Extract the (x, y) coordinate from the center of the cell holding the provided text.  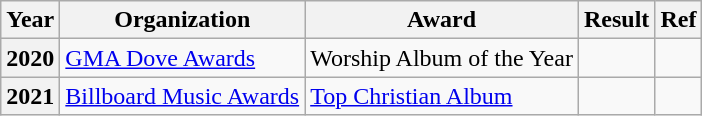
Award (442, 20)
2020 (30, 58)
Year (30, 20)
2021 (30, 96)
Result (616, 20)
Top Christian Album (442, 96)
Organization (182, 20)
GMA Dove Awards (182, 58)
Billboard Music Awards (182, 96)
Worship Album of the Year (442, 58)
Ref (678, 20)
